Identify which cell holds the provided text, then report its (X, Y) central coordinate. 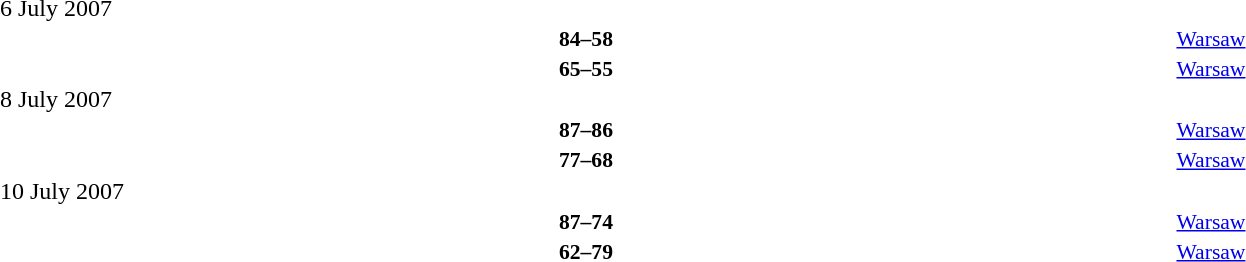
77–68 (586, 160)
84–58 (586, 38)
87–74 (586, 222)
87–86 (586, 130)
65–55 (586, 68)
